Find where the given text appears and provide that cell's center as (X, Y) coordinate. 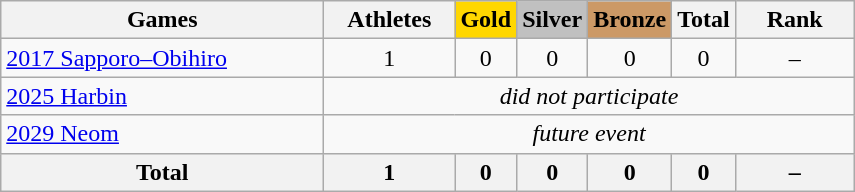
Silver (552, 20)
did not participate (589, 96)
future event (589, 134)
Gold (486, 20)
2025 Harbin (162, 96)
2017 Sapporo–Obihiro (162, 58)
2029 Neom (162, 134)
Bronze (630, 20)
Games (162, 20)
Rank (794, 20)
Athletes (390, 20)
